Output the (X, Y) coordinate of the center of the cell containing the given text.  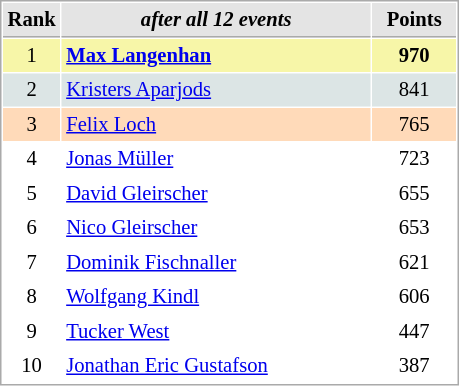
David Gleirscher (216, 194)
5 (32, 194)
447 (414, 332)
Kristers Aparjods (216, 90)
1 (32, 56)
8 (32, 296)
606 (414, 296)
723 (414, 158)
Tucker West (216, 332)
Rank (32, 20)
Dominik Fischnaller (216, 262)
7 (32, 262)
Jonas Müller (216, 158)
9 (32, 332)
4 (32, 158)
6 (32, 228)
621 (414, 262)
2 (32, 90)
Points (414, 20)
Jonathan Eric Gustafson (216, 366)
10 (32, 366)
Wolfgang Kindl (216, 296)
Max Langenhan (216, 56)
841 (414, 90)
Nico Gleirscher (216, 228)
after all 12 events (216, 20)
655 (414, 194)
3 (32, 124)
765 (414, 124)
653 (414, 228)
970 (414, 56)
387 (414, 366)
Felix Loch (216, 124)
